From the cell containing the given text, extract its center point as [x, y] coordinate. 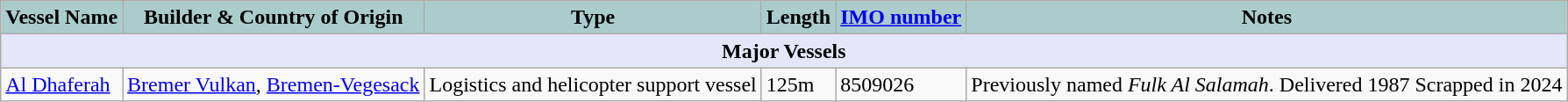
Logistics and helicopter support vessel [593, 84]
Bremer Vulkan, Bremen-Vegesack [274, 84]
Al Dhaferah [61, 84]
Major Vessels [784, 51]
125m [798, 84]
Length [798, 18]
Type [593, 18]
Vessel Name [61, 18]
Previously named Fulk Al Salamah. Delivered 1987 Scrapped in 2024 [1266, 84]
Builder & Country of Origin [274, 18]
IMO number [902, 18]
Notes [1266, 18]
8509026 [902, 84]
